Scan for the cell matching the given text and deliver its (X, Y) coordinate at center. 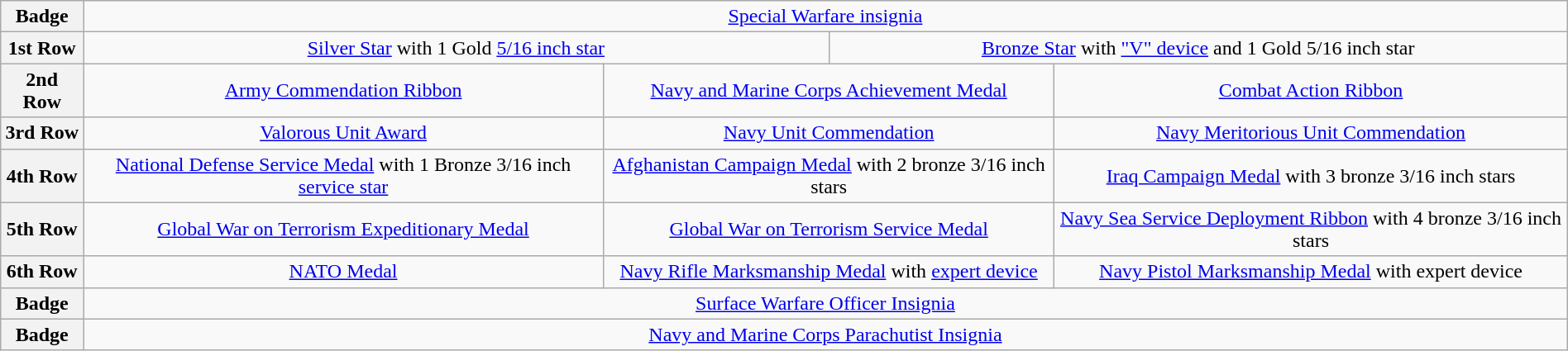
Global War on Terrorism Service Medal (829, 230)
Navy Rifle Marksmanship Medal with expert device (829, 272)
Combat Action Ribbon (1311, 91)
Navy Unit Commendation (829, 133)
Navy Sea Service Deployment Ribbon with 4 bronze 3/16 inch stars (1311, 230)
4th Row (42, 175)
National Defense Service Medal with 1 Bronze 3/16 inch service star (344, 175)
Silver Star with 1 Gold 5/16 inch star (457, 48)
Army Commendation Ribbon (344, 91)
Navy Meritorious Unit Commendation (1311, 133)
6th Row (42, 272)
3rd Row (42, 133)
2nd Row (42, 91)
Iraq Campaign Medal with 3 bronze 3/16 inch stars (1311, 175)
Navy Pistol Marksmanship Medal with expert device (1311, 272)
Special Warfare insignia (825, 17)
1st Row (42, 48)
Navy and Marine Corps Achievement Medal (829, 91)
Bronze Star with "V" device and 1 Gold 5/16 inch star (1198, 48)
Global War on Terrorism Expeditionary Medal (344, 230)
Afghanistan Campaign Medal with 2 bronze 3/16 inch stars (829, 175)
Valorous Unit Award (344, 133)
Navy and Marine Corps Parachutist Insignia (825, 334)
5th Row (42, 230)
NATO Medal (344, 272)
Surface Warfare Officer Insignia (825, 303)
